Output the (X, Y) coordinate of the center of the cell containing the given text.  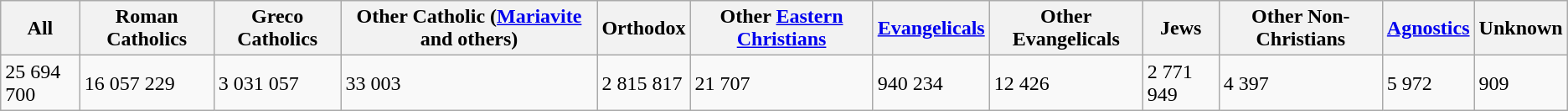
Evangelicals (931, 29)
Other Evangelicals (1065, 29)
Agnostics (1428, 29)
33 003 (469, 82)
All (40, 29)
2 815 817 (643, 82)
3 031 057 (277, 82)
940 234 (931, 82)
Roman Catholics (147, 29)
Greco Catholics (277, 29)
25 694 700 (40, 82)
2 771 949 (1181, 82)
5 972 (1428, 82)
12 426 (1065, 82)
16 057 229 (147, 82)
4 397 (1300, 82)
Other Non-Christians (1300, 29)
Unknown (1521, 29)
Jews (1181, 29)
Orthodox (643, 29)
21 707 (781, 82)
909 (1521, 82)
Other Catholic (Mariavite and others) (469, 29)
Other Eastern Christians (781, 29)
